Detect which cell encompasses the target text, then output its [X, Y] center coordinate. 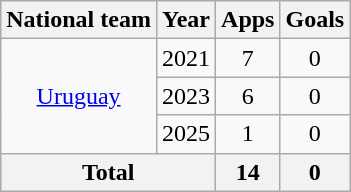
2025 [186, 134]
Goals [315, 20]
6 [248, 96]
National team [79, 20]
2021 [186, 58]
2023 [186, 96]
1 [248, 134]
Uruguay [79, 96]
Year [186, 20]
Total [108, 172]
Apps [248, 20]
14 [248, 172]
7 [248, 58]
